Identify which cell holds the provided text, then report its [X, Y] central coordinate. 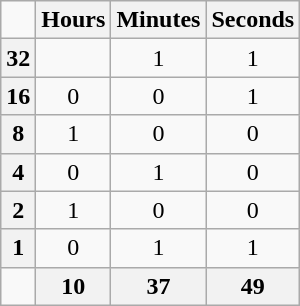
49 [253, 286]
Seconds [253, 20]
4 [18, 172]
2 [18, 210]
32 [18, 58]
16 [18, 96]
37 [158, 286]
8 [18, 134]
Minutes [158, 20]
Hours [74, 20]
10 [74, 286]
